Return [X, Y] of the center of cell containing provided text 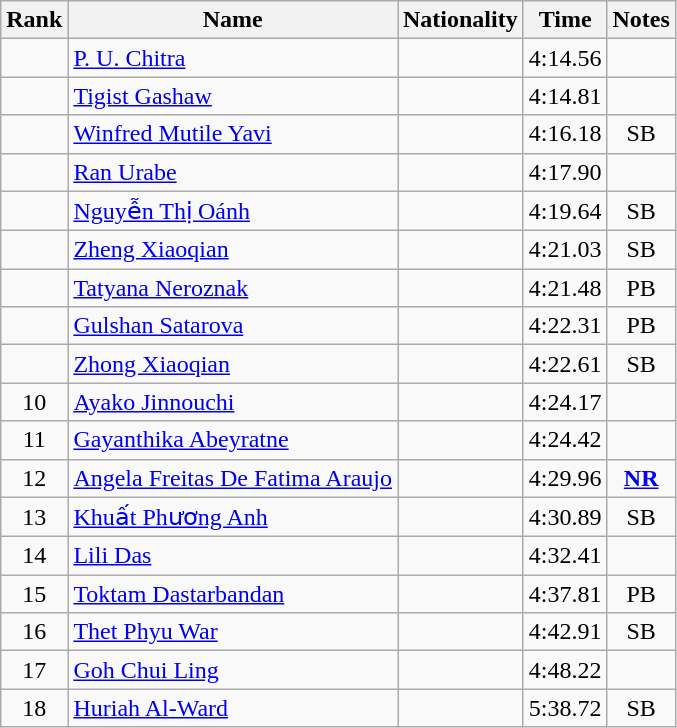
12 [34, 478]
4:17.90 [565, 172]
4:48.22 [565, 670]
NR [641, 478]
5:38.72 [565, 708]
4:21.03 [565, 250]
Goh Chui Ling [233, 670]
10 [34, 402]
4:37.81 [565, 594]
4:42.91 [565, 632]
Tatyana Neroznak [233, 288]
Zhong Xiaoqian [233, 364]
Nguyễn Thị Oánh [233, 211]
4:19.64 [565, 211]
Lili Das [233, 556]
Zheng Xiaoqian [233, 250]
Thet Phyu War [233, 632]
4:14.56 [565, 58]
14 [34, 556]
18 [34, 708]
Nationality [461, 20]
Rank [34, 20]
4:32.41 [565, 556]
4:21.48 [565, 288]
16 [34, 632]
Khuất Phương Anh [233, 517]
4:24.42 [565, 440]
Time [565, 20]
4:24.17 [565, 402]
Notes [641, 20]
Winfred Mutile Yavi [233, 134]
4:30.89 [565, 517]
11 [34, 440]
Ayako Jinnouchi [233, 402]
4:16.18 [565, 134]
15 [34, 594]
4:29.96 [565, 478]
Gayanthika Abeyratne [233, 440]
Gulshan Satarova [233, 326]
Angela Freitas De Fatima Araujo [233, 478]
P. U. Chitra [233, 58]
4:22.61 [565, 364]
4:22.31 [565, 326]
Toktam Dastarbandan [233, 594]
Name [233, 20]
Huriah Al-Ward [233, 708]
13 [34, 517]
4:14.81 [565, 96]
17 [34, 670]
Ran Urabe [233, 172]
Tigist Gashaw [233, 96]
